Locate the cell with the specified text and output its (X, Y) center coordinate. 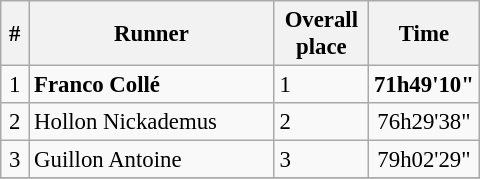
Runner (152, 34)
Hollon Nickademus (152, 122)
Guillon Antoine (152, 160)
Time (424, 34)
79h02'29" (424, 160)
76h29'38" (424, 122)
Overall place (322, 34)
# (15, 34)
71h49'10" (424, 85)
Franco Collé (152, 85)
